Identify which cell holds the provided text, then report its (X, Y) central coordinate. 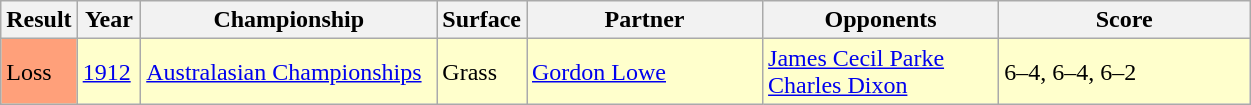
James Cecil Parke Charles Dixon (881, 72)
Partner (644, 20)
Result (39, 20)
Australasian Championships (289, 72)
Opponents (881, 20)
Score (1124, 20)
Grass (482, 72)
Surface (482, 20)
Gordon Lowe (644, 72)
Championship (289, 20)
Year (109, 20)
Loss (39, 72)
1912 (109, 72)
6–4, 6–4, 6–2 (1124, 72)
